For the text-containing cell, return its midpoint in [x, y] coordinate format. 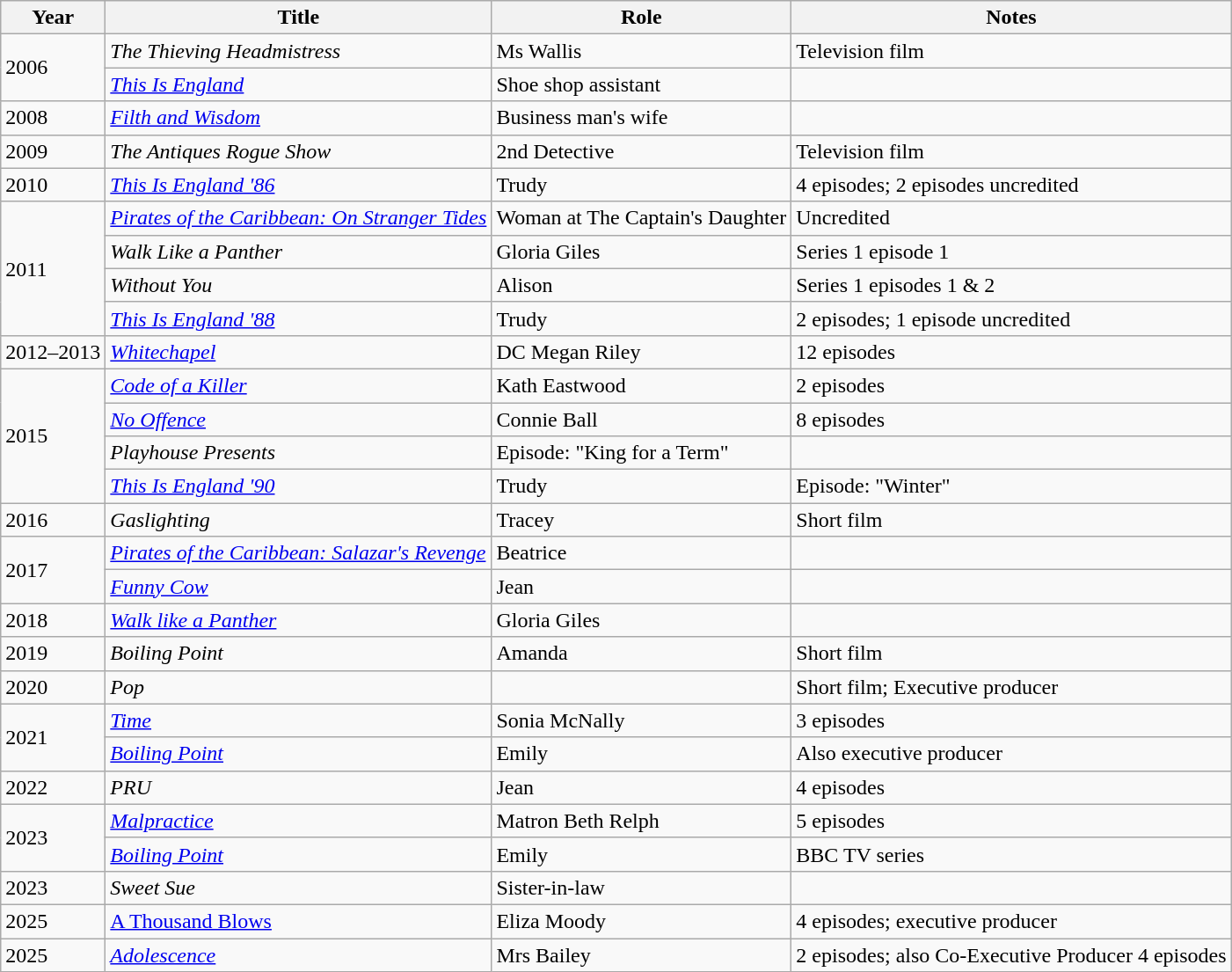
Ms Wallis [642, 51]
Episode: "King for a Term" [642, 453]
4 episodes [1011, 787]
Walk like a Panther [299, 620]
2019 [53, 654]
4 episodes; 2 episodes uncredited [1011, 185]
Series 1 episodes 1 & 2 [1011, 285]
Title [299, 18]
2022 [53, 787]
Time [299, 720]
2012–2013 [53, 352]
This Is England '88 [299, 318]
Sweet Sue [299, 888]
Code of a Killer [299, 385]
3 episodes [1011, 720]
2nd Detective [642, 151]
2006 [53, 68]
Kath Eastwood [642, 385]
12 episodes [1011, 352]
Sonia McNally [642, 720]
2 episodes; also Co-Executive Producer 4 episodes [1011, 954]
This Is England '90 [299, 486]
Year [53, 18]
2021 [53, 737]
BBC TV series [1011, 854]
Eliza Moody [642, 921]
2016 [53, 520]
Alison [642, 285]
Shoe shop assistant [642, 84]
Adolescence [299, 954]
2017 [53, 570]
Funny Cow [299, 587]
The Thieving Headmistress [299, 51]
2018 [53, 620]
Uncredited [1011, 218]
Short film; Executive producer [1011, 687]
The Antiques Rogue Show [299, 151]
Whitechapel [299, 352]
Malpractice [299, 821]
Playhouse Presents [299, 453]
Tracey [642, 520]
2009 [53, 151]
2010 [53, 185]
DC Megan Riley [642, 352]
Episode: "Winter" [1011, 486]
Pirates of the Caribbean: Salazar's Revenge [299, 553]
No Offence [299, 420]
Matron Beth Relph [642, 821]
Walk Like a Panther [299, 252]
Sister-in-law [642, 888]
Woman at The Captain's Daughter [642, 218]
2011 [53, 268]
2 episodes; 1 episode uncredited [1011, 318]
2020 [53, 687]
Notes [1011, 18]
Mrs Bailey [642, 954]
This Is England [299, 84]
8 episodes [1011, 420]
PRU [299, 787]
Pirates of the Caribbean: On Stranger Tides [299, 218]
A Thousand Blows [299, 921]
Filth and Wisdom [299, 118]
2015 [53, 435]
Amanda [642, 654]
Business man's wife [642, 118]
Also executive producer [1011, 754]
Gaslighting [299, 520]
Series 1 episode 1 [1011, 252]
This Is England '86 [299, 185]
Connie Ball [642, 420]
Without You [299, 285]
Pop [299, 687]
5 episodes [1011, 821]
2 episodes [1011, 385]
Beatrice [642, 553]
2008 [53, 118]
Role [642, 18]
4 episodes; executive producer [1011, 921]
